For the text-containing cell, return its midpoint in [x, y] coordinate format. 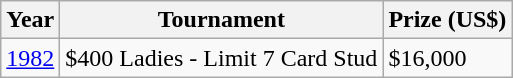
1982 [30, 58]
Prize (US$) [448, 20]
Tournament [222, 20]
Year [30, 20]
$400 Ladies - Limit 7 Card Stud [222, 58]
$16,000 [448, 58]
